Return the (x, y) coordinate for the center point of the cell that contains the specified text.  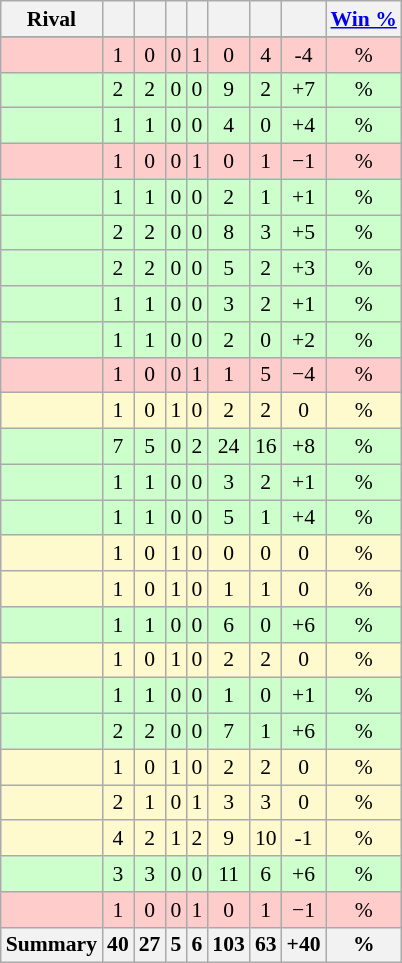
Summary (52, 945)
63 (266, 945)
+7 (304, 90)
−4 (304, 375)
11 (228, 874)
40 (118, 945)
10 (266, 839)
+2 (304, 340)
Win % (364, 19)
-4 (304, 55)
16 (266, 447)
+5 (304, 233)
103 (228, 945)
+3 (304, 269)
+8 (304, 447)
27 (150, 945)
8 (228, 233)
Rival (52, 19)
-1 (304, 839)
+40 (304, 945)
24 (228, 447)
